Search for the cell housing the specified text and yield its (X, Y) center coordinate. 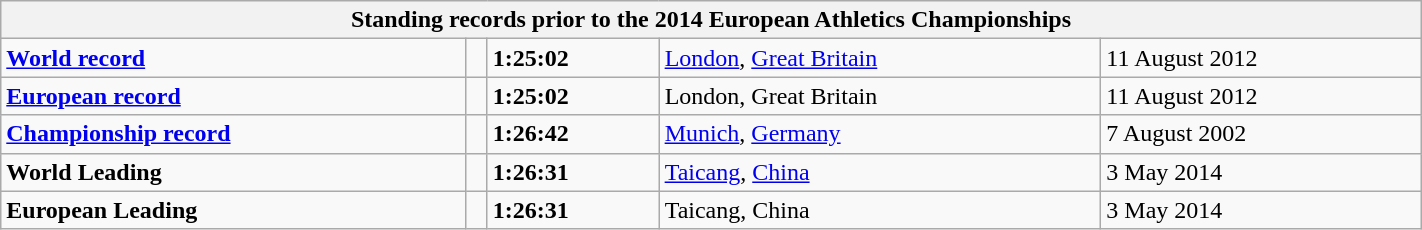
7 August 2002 (1261, 134)
Standing records prior to the 2014 European Athletics Championships (711, 20)
World Leading (234, 172)
World record (234, 58)
Championship record (234, 134)
European record (234, 96)
1:26:42 (573, 134)
European Leading (234, 210)
Munich, Germany (880, 134)
